Capture the cell that displays the provided text and extract its [x, y] central coordinate. 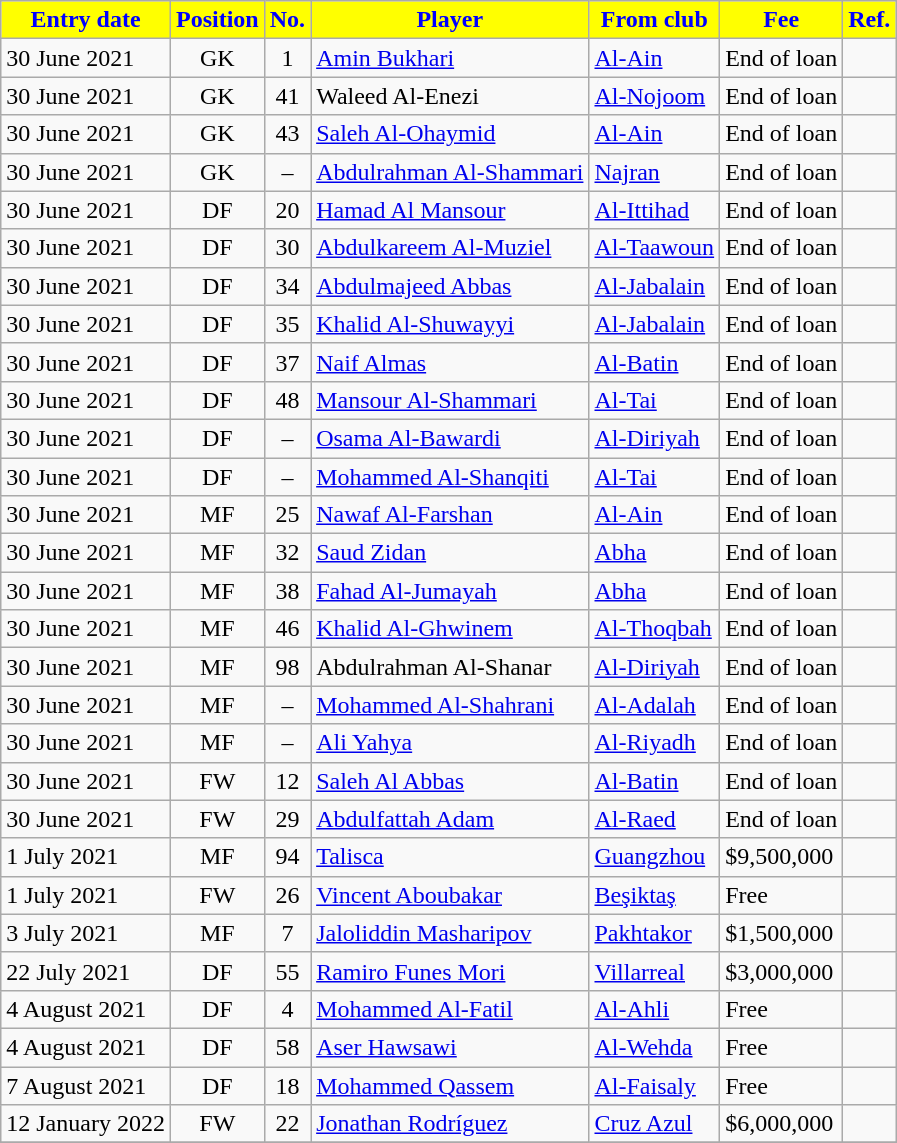
Vincent Aboubakar [450, 895]
Saleh Al-Ohaymid [450, 134]
Naif Almas [450, 362]
Jonathan Rodríguez [450, 1124]
55 [287, 971]
Khalid Al-Ghwinem [450, 629]
Al-Nojoom [654, 96]
Al-Faisaly [654, 1085]
From club [654, 20]
Abdulrahman Al-Shanar [450, 667]
Fahad Al-Jumayah [450, 591]
Abdulfattah Adam [450, 819]
Al-Thoqbah [654, 629]
Position [217, 20]
Aser Hawsawi [450, 1047]
94 [287, 857]
20 [287, 210]
Saud Zidan [450, 553]
Mohammed Al-Shanqiti [450, 477]
Mansour Al-Shammari [450, 400]
Hamad Al Mansour [450, 210]
Ramiro Funes Mori [450, 971]
Al-Adalah [654, 705]
No. [287, 20]
Mohammed Al-Shahrani [450, 705]
Waleed Al-Enezi [450, 96]
Al-Taawoun [654, 248]
Beşiktaş [654, 895]
30 [287, 248]
22 July 2021 [86, 971]
Abdulrahman Al-Shammari [450, 172]
Mohammed Qassem [450, 1085]
48 [287, 400]
$1,500,000 [782, 933]
12 January 2022 [86, 1124]
Osama Al-Bawardi [450, 438]
Mohammed Al-Fatil [450, 1009]
3 July 2021 [86, 933]
38 [287, 591]
Khalid Al-Shuwayyi [450, 324]
Entry date [86, 20]
$3,000,000 [782, 971]
Al-Ittihad [654, 210]
Saleh Al Abbas [450, 781]
18 [287, 1085]
$6,000,000 [782, 1124]
Nawaf Al-Farshan [450, 515]
26 [287, 895]
35 [287, 324]
Ali Yahya [450, 743]
Al-Riyadh [654, 743]
32 [287, 553]
Villarreal [654, 971]
Abdulkareem Al-Muziel [450, 248]
Al-Wehda [654, 1047]
$9,500,000 [782, 857]
Player [450, 20]
Al-Ahli [654, 1009]
37 [287, 362]
1 [287, 58]
4 [287, 1009]
46 [287, 629]
Talisca [450, 857]
58 [287, 1047]
25 [287, 515]
Guangzhou [654, 857]
98 [287, 667]
Najran [654, 172]
Fee [782, 20]
Ref. [870, 20]
34 [287, 286]
Amin Bukhari [450, 58]
7 [287, 933]
43 [287, 134]
Jaloliddin Masharipov [450, 933]
22 [287, 1124]
Cruz Azul [654, 1124]
Pakhtakor [654, 933]
29 [287, 819]
Al-Raed [654, 819]
41 [287, 96]
7 August 2021 [86, 1085]
Abdulmajeed Abbas [450, 286]
12 [287, 781]
